Pinpoint the cell where the given text exists, returning its (X, Y) midpoint coordinate. 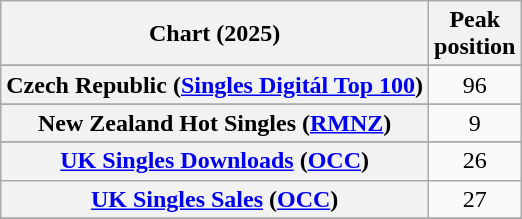
9 (475, 123)
UK Singles Downloads (OCC) (215, 161)
New Zealand Hot Singles (RMNZ) (215, 123)
UK Singles Sales (OCC) (215, 199)
Czech Republic (Singles Digitál Top 100) (215, 85)
Chart (2025) (215, 34)
96 (475, 85)
Peakposition (475, 34)
27 (475, 199)
26 (475, 161)
